Provide the [X, Y] coordinate of the cell's center where the given text is located.  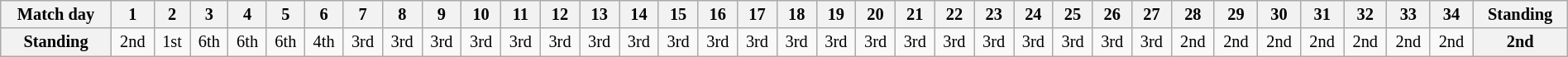
31 [1322, 14]
19 [836, 14]
10 [481, 14]
22 [954, 14]
6 [323, 14]
5 [285, 14]
30 [1279, 14]
27 [1152, 14]
32 [1365, 14]
15 [678, 14]
33 [1408, 14]
21 [915, 14]
13 [600, 14]
18 [796, 14]
7 [363, 14]
29 [1236, 14]
9 [442, 14]
17 [758, 14]
11 [520, 14]
1 [132, 14]
20 [876, 14]
2 [172, 14]
23 [994, 14]
12 [560, 14]
4th [323, 42]
8 [402, 14]
1st [172, 42]
Match day [56, 14]
34 [1451, 14]
25 [1073, 14]
4 [247, 14]
28 [1193, 14]
26 [1112, 14]
16 [718, 14]
14 [639, 14]
3 [209, 14]
24 [1034, 14]
